Return the [x, y] coordinate for the center point of the cell that contains the specified text.  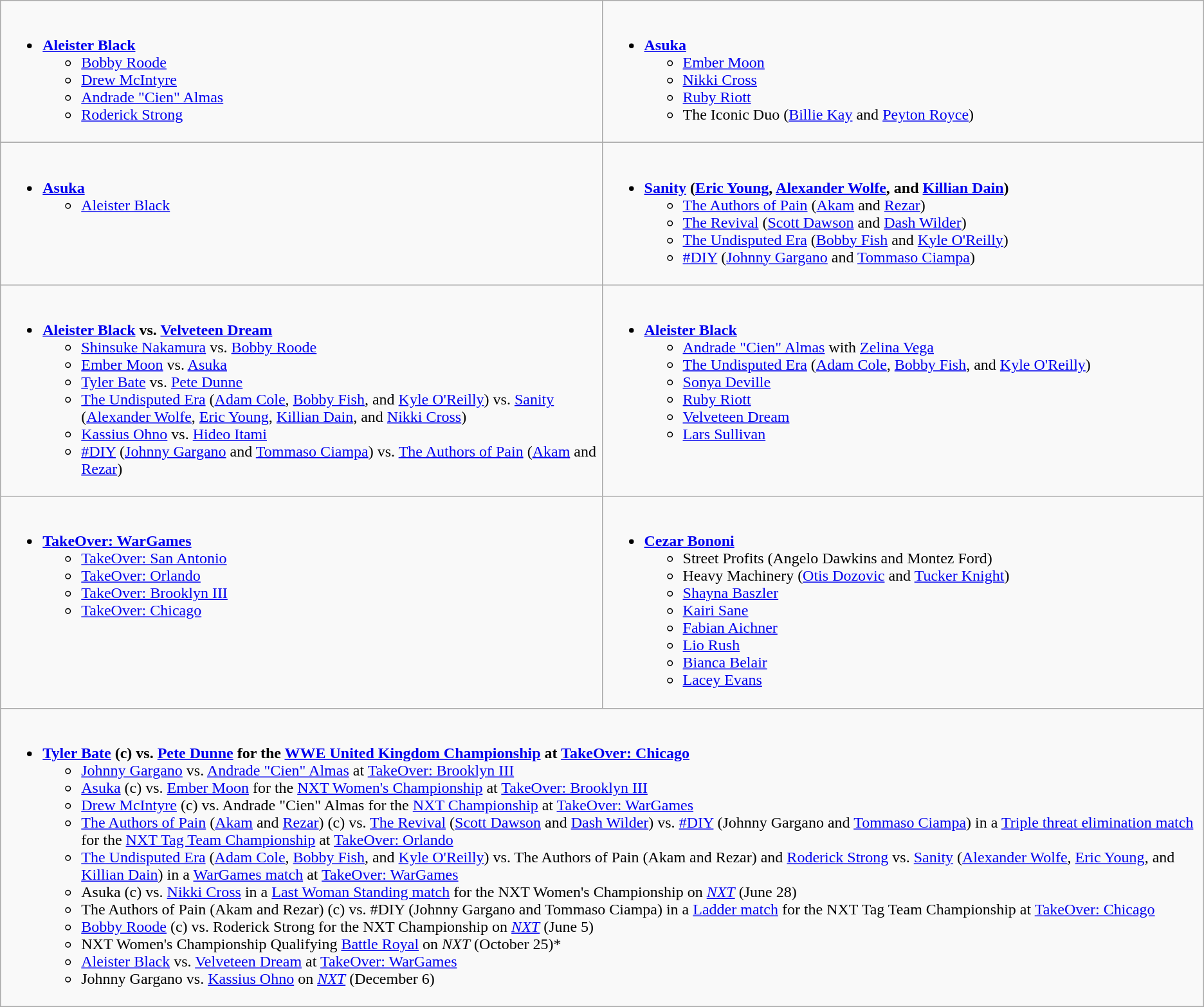
AsukaAleister Black [301, 213]
AsukaEmber MoonNikki CrossRuby RiottThe Iconic Duo (Billie Kay and Peyton Royce) [903, 72]
TakeOver: WarGamesTakeOver: San AntonioTakeOver: OrlandoTakeOver: Brooklyn IIITakeOver: Chicago [301, 602]
Aleister BlackBobby RoodeDrew McIntyreAndrade "Cien" AlmasRoderick Strong [301, 72]
